Scan for the cell matching the given text and deliver its [X, Y] coordinate at center. 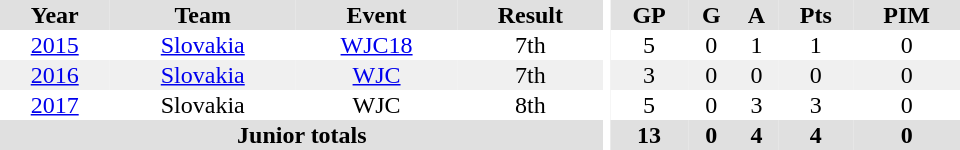
GP [649, 15]
2015 [54, 45]
Junior totals [302, 135]
Result [530, 15]
PIM [906, 15]
2016 [54, 75]
2017 [54, 105]
WJC18 [376, 45]
Event [376, 15]
13 [649, 135]
G [712, 15]
Pts [816, 15]
Year [54, 15]
8th [530, 105]
A [757, 15]
Team [202, 15]
